Pinpoint the cell where the given text exists, returning its [x, y] midpoint coordinate. 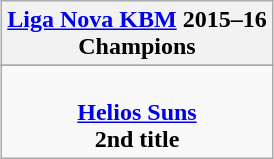
Helios Suns2nd title [137, 112]
Liga Nova KBM 2015–16Champions [137, 34]
